Return (X, Y) of the center of cell containing provided text 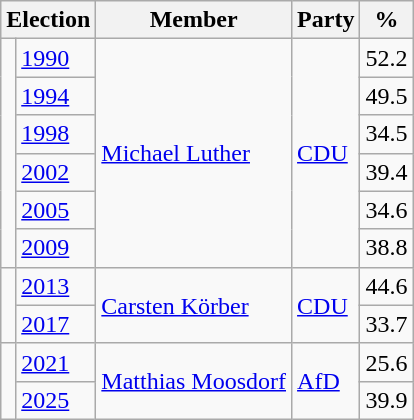
39.9 (386, 400)
33.7 (386, 324)
AfD (326, 381)
34.6 (386, 210)
2013 (56, 286)
44.6 (386, 286)
34.5 (386, 134)
Party (326, 20)
% (386, 20)
49.5 (386, 96)
Election (48, 20)
38.8 (386, 248)
2009 (56, 248)
2002 (56, 172)
1998 (56, 134)
2017 (56, 324)
39.4 (386, 172)
2021 (56, 362)
Member (194, 20)
1990 (56, 58)
Michael Luther (194, 153)
25.6 (386, 362)
Matthias Moosdorf (194, 381)
Carsten Körber (194, 305)
2005 (56, 210)
1994 (56, 96)
2025 (56, 400)
52.2 (386, 58)
